From the cell containing the given text, extract its center point as [x, y] coordinate. 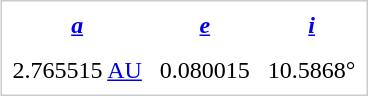
a [77, 25]
2.765515 AU [77, 71]
10.5868° [312, 71]
i [312, 25]
0.080015 [204, 71]
e [204, 25]
